Detect which cell encompasses the target text, then output its (x, y) center coordinate. 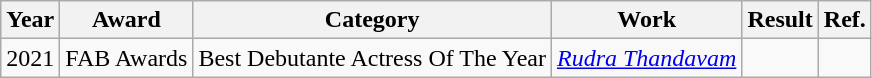
Result (780, 20)
Year (30, 20)
Category (372, 20)
Best Debutante Actress Of The Year (372, 58)
Work (646, 20)
Rudra Thandavam (646, 58)
2021 (30, 58)
Award (126, 20)
Ref. (844, 20)
FAB Awards (126, 58)
